Determine the [x, y] coordinate at the center of the cell enclosing the given text.  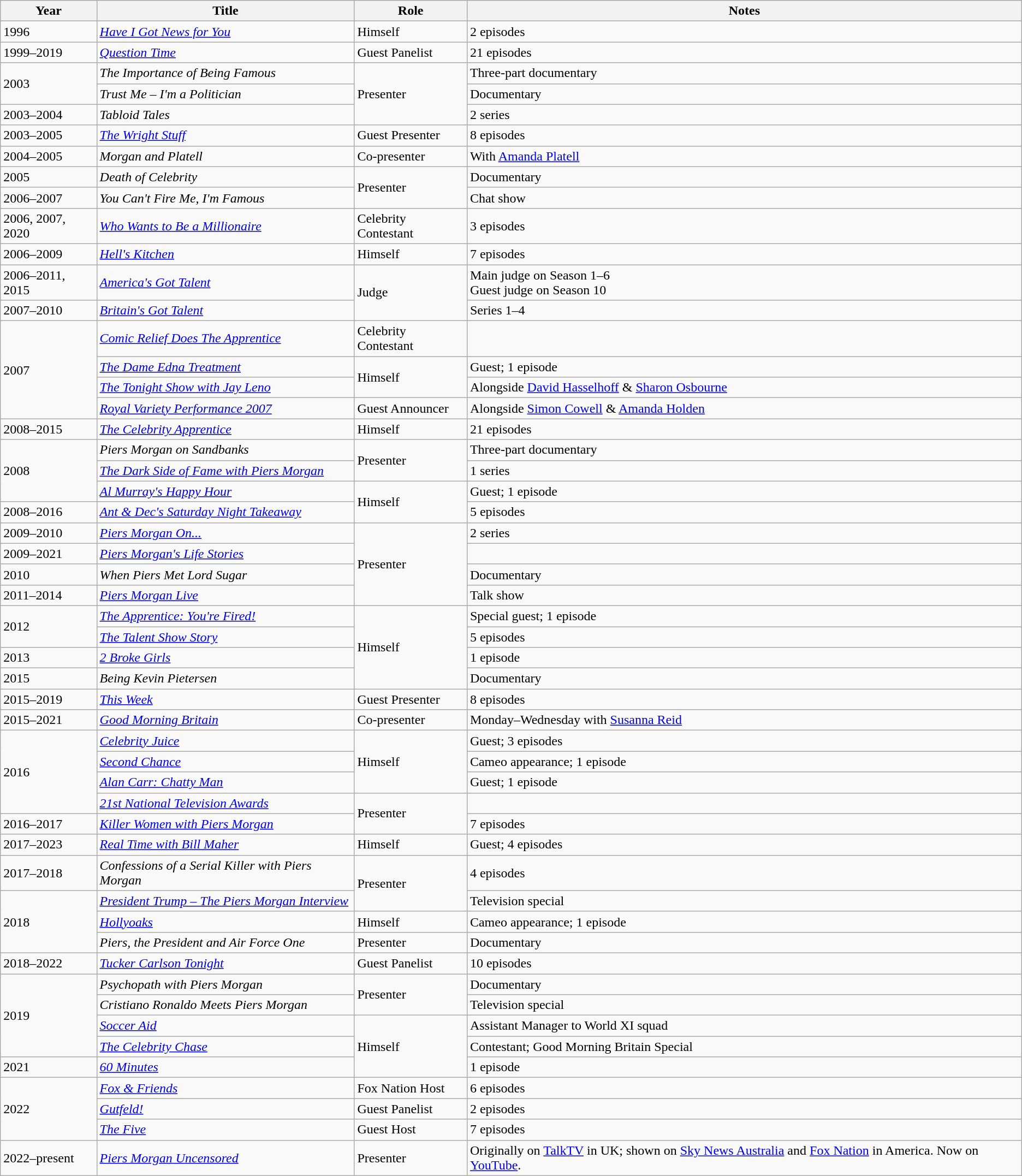
Being Kevin Pietersen [225, 679]
2003 [49, 84]
The Celebrity Apprentice [225, 429]
Have I Got News for You [225, 32]
Piers Morgan Uncensored [225, 1157]
Guest; 4 episodes [744, 845]
2 Broke Girls [225, 658]
Chat show [744, 198]
2016–2017 [49, 824]
1 series [744, 471]
2008–2016 [49, 512]
Fox Nation Host [411, 1088]
America's Got Talent [225, 282]
Originally on TalkTV in UK; shown on Sky News Australia and Fox Nation in America. Now on YouTube. [744, 1157]
2015 [49, 679]
Assistant Manager to World XI squad [744, 1026]
Comic Relief Does The Apprentice [225, 338]
2006–2007 [49, 198]
2013 [49, 658]
Fox & Friends [225, 1088]
Death of Celebrity [225, 177]
Second Chance [225, 762]
Alongside Simon Cowell & Amanda Holden [744, 408]
The Five [225, 1130]
2018 [49, 922]
When Piers Met Lord Sugar [225, 574]
Gutfeld! [225, 1109]
Monday–Wednesday with Susanna Reid [744, 720]
2022 [49, 1109]
Judge [411, 293]
2016 [49, 772]
2006–2011, 2015 [49, 282]
Tabloid Tales [225, 115]
3 episodes [744, 226]
2006, 2007, 2020 [49, 226]
Guest; 3 episodes [744, 741]
Good Morning Britain [225, 720]
Hollyoaks [225, 922]
2019 [49, 1015]
2022–present [49, 1157]
This Week [225, 699]
2021 [49, 1067]
The Importance of Being Famous [225, 73]
10 episodes [744, 963]
Alan Carr: Chatty Man [225, 782]
60 Minutes [225, 1067]
2015–2019 [49, 699]
Piers Morgan's Life Stories [225, 554]
2007 [49, 370]
Piers Morgan On... [225, 533]
2017–2018 [49, 872]
Hell's Kitchen [225, 254]
Cristiano Ronaldo Meets Piers Morgan [225, 1005]
Title [225, 11]
With Amanda Platell [744, 156]
Contestant; Good Morning Britain Special [744, 1047]
Morgan and Platell [225, 156]
Notes [744, 11]
Question Time [225, 52]
President Trump – The Piers Morgan Interview [225, 901]
The Wright Stuff [225, 135]
1996 [49, 32]
Special guest; 1 episode [744, 616]
Tucker Carlson Tonight [225, 963]
Confessions of a Serial Killer with Piers Morgan [225, 872]
2018–2022 [49, 963]
Royal Variety Performance 2007 [225, 408]
2015–2021 [49, 720]
The Apprentice: You're Fired! [225, 616]
Talk show [744, 595]
2008 [49, 471]
Piers, the President and Air Force One [225, 942]
6 episodes [744, 1088]
2011–2014 [49, 595]
Who Wants to Be a Millionaire [225, 226]
2007–2010 [49, 311]
Real Time with Bill Maher [225, 845]
2004–2005 [49, 156]
21st National Television Awards [225, 803]
Britain's Got Talent [225, 311]
Role [411, 11]
Soccer Aid [225, 1026]
Year [49, 11]
2003–2004 [49, 115]
The Dame Edna Treatment [225, 367]
2003–2005 [49, 135]
2009–2021 [49, 554]
Piers Morgan on Sandbanks [225, 450]
Guest Host [411, 1130]
Celebrity Juice [225, 741]
2017–2023 [49, 845]
Killer Women with Piers Morgan [225, 824]
1999–2019 [49, 52]
The Celebrity Chase [225, 1047]
Trust Me – I'm a Politician [225, 94]
Series 1–4 [744, 311]
2006–2009 [49, 254]
The Dark Side of Fame with Piers Morgan [225, 471]
The Talent Show Story [225, 637]
Piers Morgan Live [225, 595]
2005 [49, 177]
Psychopath with Piers Morgan [225, 984]
Al Murray's Happy Hour [225, 491]
The Tonight Show with Jay Leno [225, 388]
Ant & Dec's Saturday Night Takeaway [225, 512]
2008–2015 [49, 429]
2010 [49, 574]
2009–2010 [49, 533]
Guest Announcer [411, 408]
Alongside David Hasselhoff & Sharon Osbourne [744, 388]
2012 [49, 626]
You Can't Fire Me, I'm Famous [225, 198]
4 episodes [744, 872]
Main judge on Season 1–6Guest judge on Season 10 [744, 282]
